Locate the cell with the specified text and output its [x, y] center coordinate. 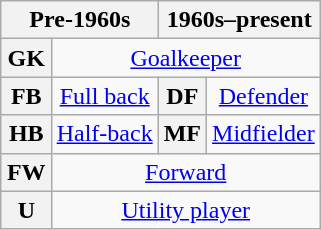
FB [26, 96]
HB [26, 134]
Forward [186, 172]
1960s–present [239, 20]
Utility player [186, 210]
U [26, 210]
MF [182, 134]
Midfielder [264, 134]
GK [26, 58]
Half-back [104, 134]
FW [26, 172]
DF [182, 96]
Goalkeeper [186, 58]
Pre-1960s [80, 20]
Full back [104, 96]
Defender [264, 96]
